From the cell containing the given text, extract its center point as (X, Y) coordinate. 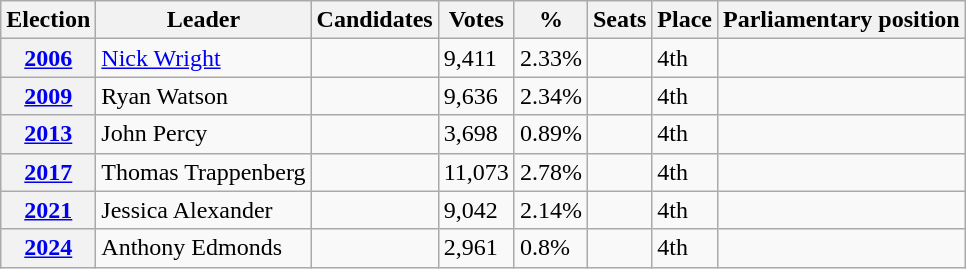
2024 (48, 248)
Parliamentary position (842, 20)
John Percy (204, 134)
2.34% (550, 96)
2,961 (476, 248)
0.8% (550, 248)
2009 (48, 96)
2.78% (550, 172)
2006 (48, 58)
Anthony Edmonds (204, 248)
2.33% (550, 58)
11,073 (476, 172)
Election (48, 20)
9,411 (476, 58)
0.89% (550, 134)
Thomas Trappenberg (204, 172)
2017 (48, 172)
2013 (48, 134)
9,042 (476, 210)
Ryan Watson (204, 96)
Nick Wright (204, 58)
9,636 (476, 96)
Votes (476, 20)
3,698 (476, 134)
Leader (204, 20)
Place (685, 20)
2021 (48, 210)
Candidates (374, 20)
% (550, 20)
Jessica Alexander (204, 210)
Seats (619, 20)
2.14% (550, 210)
